Return the [x, y] coordinate for the center point of the cell that contains the specified text.  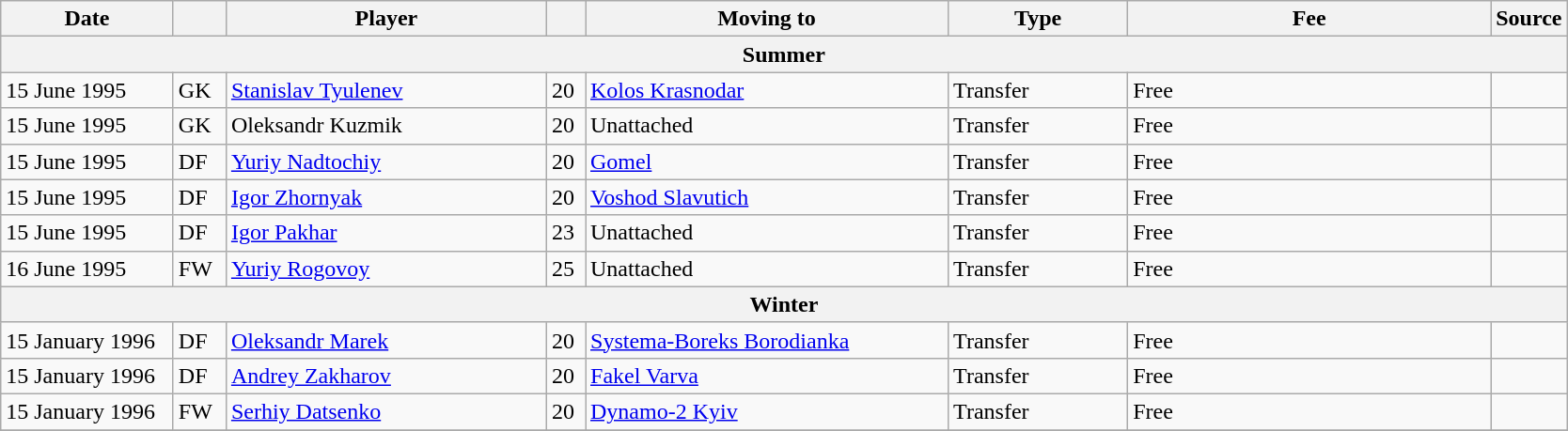
Dynamo-2 Kyiv [766, 411]
Yuriy Rogovoy [385, 269]
Player [385, 19]
16 June 1995 [87, 269]
Systema-Boreks Borodianka [766, 340]
Date [87, 19]
Gomel [766, 162]
Yuriy Nadtochiy [385, 162]
Source [1529, 19]
Moving to [766, 19]
Kolos Krasnodar [766, 90]
Fee [1309, 19]
25 [566, 269]
Serhiy Datsenko [385, 411]
Type [1038, 19]
Fakel Varva [766, 376]
Igor Zhornyak [385, 197]
Oleksandr Kuzmik [385, 126]
Summer [784, 54]
Winter [784, 304]
Voshod Slavutich [766, 197]
Andrey Zakharov [385, 376]
Igor Pakhar [385, 233]
23 [566, 233]
Oleksandr Marek [385, 340]
Stanislav Tyulenev [385, 90]
